Output the [x, y] coordinate of the center of the cell containing the given text.  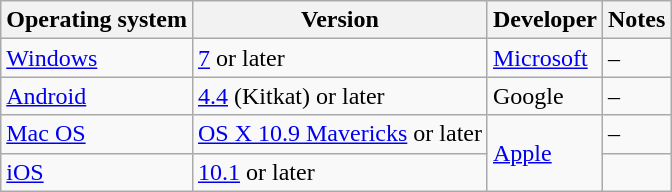
Microsoft [544, 58]
10.1 or later [340, 172]
Mac OS [97, 134]
Android [97, 96]
Apple [544, 153]
7 or later [340, 58]
Windows [97, 58]
Developer [544, 20]
iOS [97, 172]
OS X 10.9 Mavericks or later [340, 134]
4.4 (Kitkat) or later [340, 96]
Google [544, 96]
Operating system [97, 20]
Version [340, 20]
Notes [637, 20]
